Identify which cell holds the provided text, then report its (x, y) central coordinate. 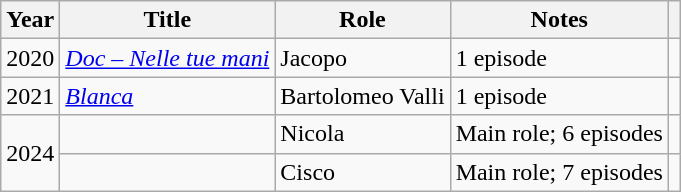
Cisco (362, 172)
Bartolomeo Valli (362, 96)
2024 (30, 153)
2021 (30, 96)
Jacopo (362, 58)
Main role; 7 episodes (559, 172)
Role (362, 20)
Main role; 6 episodes (559, 134)
Year (30, 20)
Nicola (362, 134)
2020 (30, 58)
Title (168, 20)
Notes (559, 20)
Blanca (168, 96)
Doc – Nelle tue mani (168, 58)
